Extract the [x, y] coordinate from the center of the cell holding the provided text.  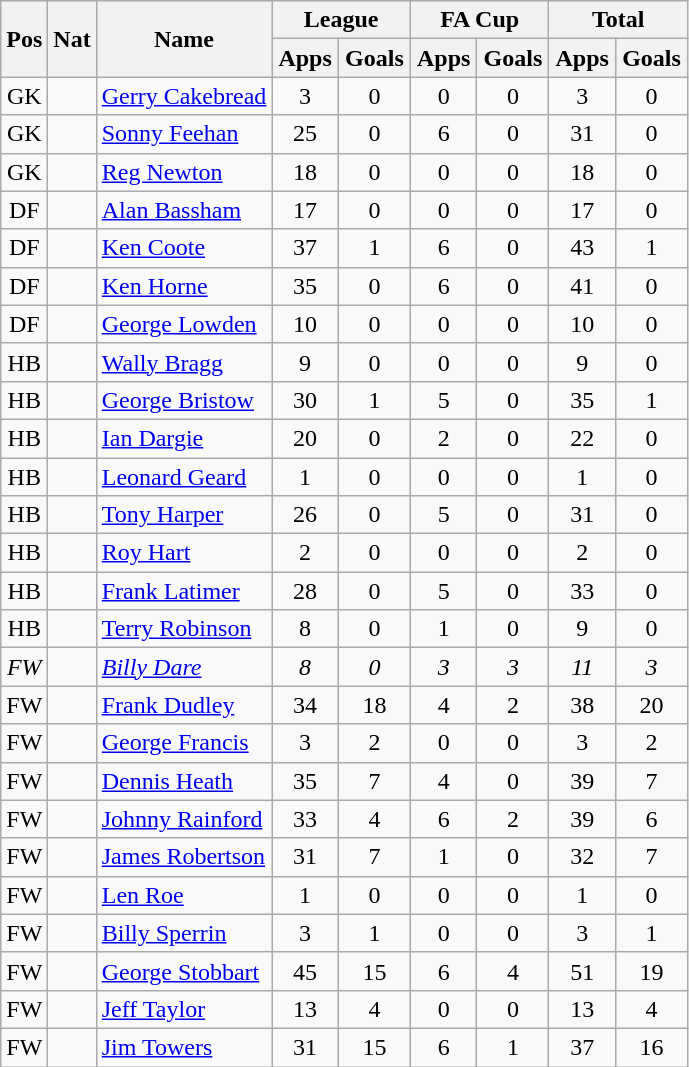
Frank Dudley [184, 705]
Ken Coote [184, 248]
Leonard Geard [184, 477]
Ken Horne [184, 286]
Name [184, 39]
Alan Bassham [184, 210]
James Robertson [184, 857]
28 [306, 591]
51 [582, 971]
Nat [72, 39]
32 [582, 857]
Jim Towers [184, 1047]
Reg Newton [184, 172]
34 [306, 705]
Total [618, 20]
Ian Dargie [184, 438]
George Francis [184, 743]
41 [582, 286]
Gerry Cakebread [184, 96]
30 [306, 400]
11 [582, 667]
Dennis Heath [184, 781]
Len Roe [184, 895]
26 [306, 515]
Wally Bragg [184, 362]
Pos [24, 39]
Jeff Taylor [184, 1009]
45 [306, 971]
25 [306, 134]
George Bristow [184, 400]
16 [651, 1047]
Billy Dare [184, 667]
22 [582, 438]
Terry Robinson [184, 629]
George Lowden [184, 324]
43 [582, 248]
Billy Sperrin [184, 933]
League [342, 20]
Roy Hart [184, 553]
Sonny Feehan [184, 134]
19 [651, 971]
FA Cup [480, 20]
Frank Latimer [184, 591]
Johnny Rainford [184, 819]
Tony Harper [184, 515]
George Stobbart [184, 971]
38 [582, 705]
